Provide the (X, Y) coordinate of the cell's center where the given text is located.  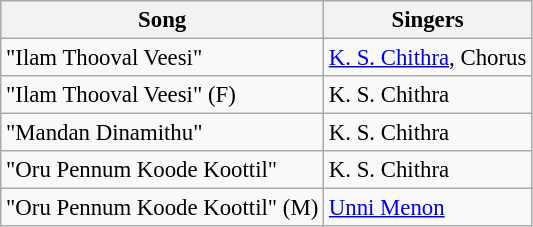
"Ilam Thooval Veesi" (162, 58)
"Ilam Thooval Veesi" (F) (162, 95)
"Oru Pennum Koode Koottil" (162, 170)
"Oru Pennum Koode Koottil" (M) (162, 208)
Singers (428, 20)
Unni Menon (428, 208)
Song (162, 20)
K. S. Chithra, Chorus (428, 58)
"Mandan Dinamithu" (162, 133)
